Extract the [X, Y] coordinate from the center of the cell holding the provided text.  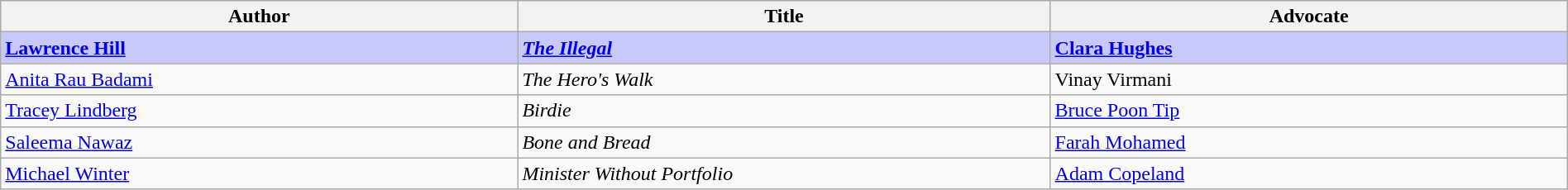
Birdie [784, 111]
Bone and Bread [784, 142]
Lawrence Hill [260, 48]
Title [784, 17]
Michael Winter [260, 173]
Tracey Lindberg [260, 111]
Bruce Poon Tip [1308, 111]
Minister Without Portfolio [784, 173]
Advocate [1308, 17]
Farah Mohamed [1308, 142]
Author [260, 17]
Anita Rau Badami [260, 79]
The Illegal [784, 48]
Saleema Nawaz [260, 142]
Adam Copeland [1308, 173]
Clara Hughes [1308, 48]
The Hero's Walk [784, 79]
Vinay Virmani [1308, 79]
